Capture the cell that displays the provided text and extract its (X, Y) central coordinate. 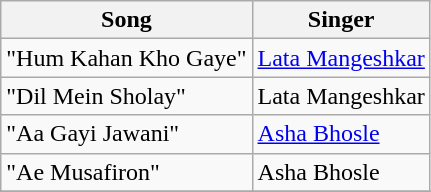
"Ae Musafiron" (126, 172)
Song (126, 20)
"Aa Gayi Jawani" (126, 134)
Singer (341, 20)
"Hum Kahan Kho Gaye" (126, 58)
"Dil Mein Sholay" (126, 96)
